Return the [X, Y] coordinate for the center point of the cell that contains the specified text.  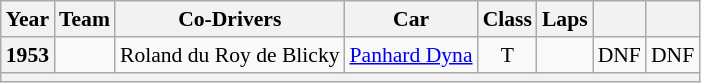
Roland du Roy de Blicky [230, 55]
Team [84, 19]
Laps [565, 19]
Co-Drivers [230, 19]
Car [412, 19]
Panhard Dyna [412, 55]
Class [508, 19]
1953 [28, 55]
T [508, 55]
Year [28, 19]
